Locate the cell with the specified text and output its (x, y) center coordinate. 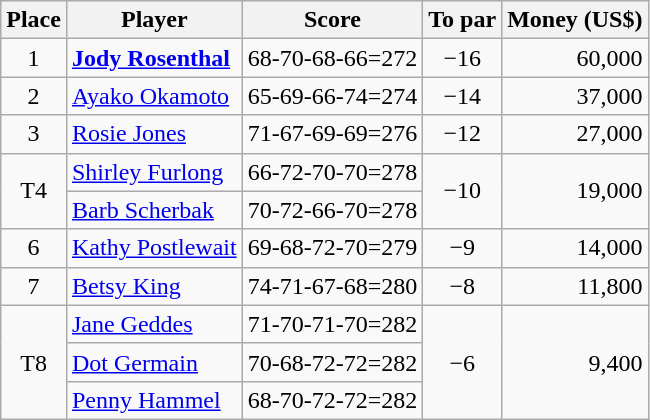
1 (34, 58)
70-68-72-72=282 (332, 362)
Kathy Postlewait (154, 248)
Ayako Okamoto (154, 96)
66-72-70-70=278 (332, 172)
T8 (34, 362)
3 (34, 134)
74-71-67-68=280 (332, 286)
65-69-66-74=274 (332, 96)
2 (34, 96)
−8 (462, 286)
6 (34, 248)
−16 (462, 58)
70-72-66-70=278 (332, 210)
Rosie Jones (154, 134)
To par (462, 20)
Score (332, 20)
60,000 (575, 58)
68-70-68-66=272 (332, 58)
71-70-71-70=282 (332, 324)
Betsy King (154, 286)
−14 (462, 96)
11,800 (575, 286)
27,000 (575, 134)
7 (34, 286)
−9 (462, 248)
Dot Germain (154, 362)
−6 (462, 362)
−12 (462, 134)
Penny Hammel (154, 400)
69-68-72-70=279 (332, 248)
19,000 (575, 191)
Place (34, 20)
Money (US$) (575, 20)
Jody Rosenthal (154, 58)
Shirley Furlong (154, 172)
T4 (34, 191)
Player (154, 20)
−10 (462, 191)
Jane Geddes (154, 324)
68-70-72-72=282 (332, 400)
Barb Scherbak (154, 210)
14,000 (575, 248)
37,000 (575, 96)
71-67-69-69=276 (332, 134)
9,400 (575, 362)
